Locate the cell with the specified text and output its [x, y] center coordinate. 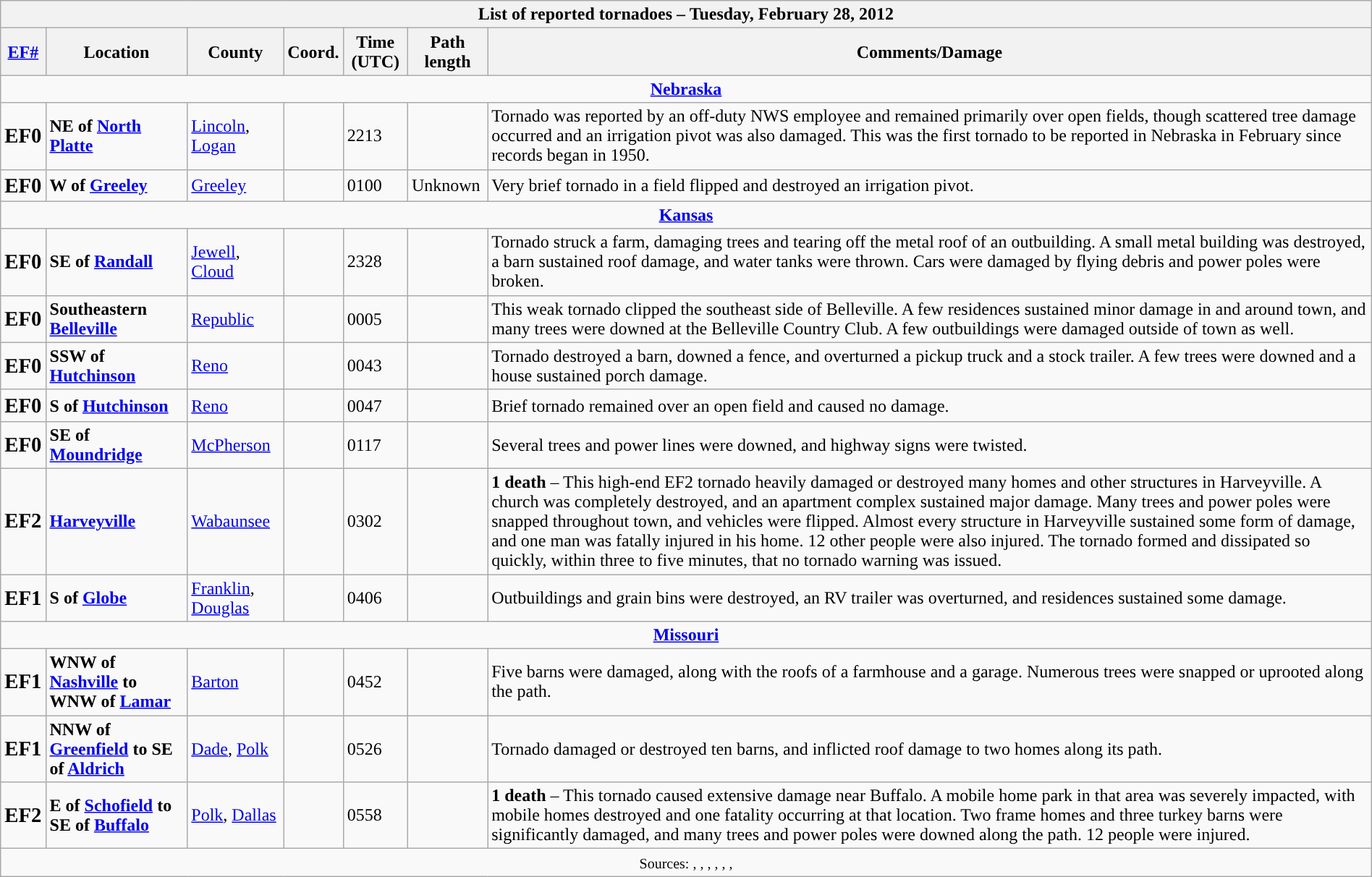
Harveyville [117, 521]
Several trees and power lines were downed, and highway signs were twisted. [930, 444]
Time (UTC) [375, 52]
WNW of Nashville to WNW of Lamar [117, 682]
Very brief tornado in a field flipped and destroyed an irrigation pivot. [930, 185]
Brief tornado remained over an open field and caused no damage. [930, 405]
0406 [375, 598]
NE of North Platte [117, 136]
Southeastern Belleville [117, 318]
Nebraska [686, 89]
Missouri [686, 635]
Location [117, 52]
S of Globe [117, 598]
0043 [375, 366]
Comments/Damage [930, 52]
Coord. [313, 52]
0302 [375, 521]
S of Hutchinson [117, 405]
Republic [236, 318]
Dade, Polk [236, 749]
Franklin, Douglas [236, 598]
2213 [375, 136]
County [236, 52]
0047 [375, 405]
0558 [375, 815]
List of reported tornadoes – Tuesday, February 28, 2012 [686, 14]
NNW of Greenfield to SE of Aldrich [117, 749]
0526 [375, 749]
SE of Randall [117, 262]
EF# [23, 52]
McPherson [236, 444]
SE of Moundridge [117, 444]
Path length [447, 52]
2328 [375, 262]
Outbuildings and grain bins were destroyed, an RV trailer was overturned, and residences sustained some damage. [930, 598]
Five barns were damaged, along with the roofs of a farmhouse and a garage. Numerous trees were snapped or uprooted along the path. [930, 682]
Sources: , , , , , , [686, 863]
0100 [375, 185]
Unknown [447, 185]
0452 [375, 682]
Lincoln, Logan [236, 136]
W of Greeley [117, 185]
0117 [375, 444]
E of Schofield to SE of Buffalo [117, 815]
Tornado damaged or destroyed ten barns, and inflicted roof damage to two homes along its path. [930, 749]
Kansas [686, 215]
Jewell, Cloud [236, 262]
Polk, Dallas [236, 815]
Greeley [236, 185]
SSW of Hutchinson [117, 366]
Wabaunsee [236, 521]
0005 [375, 318]
Barton [236, 682]
